Provide the [x, y] coordinate of the cell's center where the given text is located.  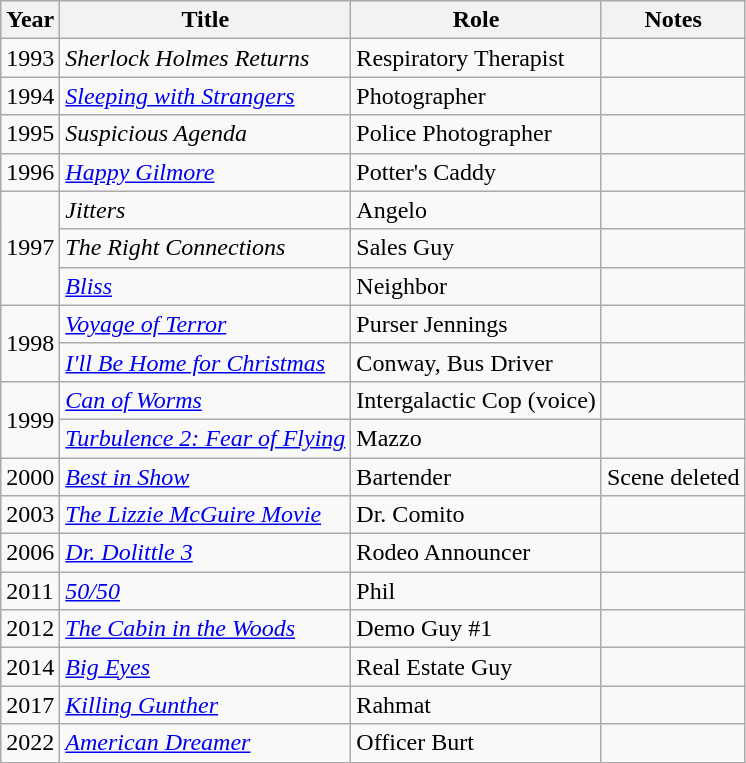
Suspicious Agenda [206, 134]
Dr. Dolittle 3 [206, 553]
Bartender [476, 477]
1997 [30, 248]
Neighbor [476, 286]
2006 [30, 553]
Respiratory Therapist [476, 58]
Role [476, 20]
1994 [30, 96]
Photographer [476, 96]
2014 [30, 667]
Killing Gunther [206, 705]
Sleeping with Strangers [206, 96]
The Cabin in the Woods [206, 629]
Police Photographer [476, 134]
Sales Guy [476, 248]
Jitters [206, 210]
Can of Worms [206, 400]
2012 [30, 629]
Rodeo Announcer [476, 553]
Angelo [476, 210]
Happy Gilmore [206, 172]
Year [30, 20]
Title [206, 20]
Mazzo [476, 438]
Dr. Comito [476, 515]
Sherlock Holmes Returns [206, 58]
Rahmat [476, 705]
The Lizzie McGuire Movie [206, 515]
Scene deleted [673, 477]
Phil [476, 591]
Conway, Bus Driver [476, 362]
Voyage of Terror [206, 324]
American Dreamer [206, 743]
2000 [30, 477]
Big Eyes [206, 667]
Purser Jennings [476, 324]
Real Estate Guy [476, 667]
1996 [30, 172]
Notes [673, 20]
Intergalactic Cop (voice) [476, 400]
2011 [30, 591]
1999 [30, 419]
1998 [30, 343]
1995 [30, 134]
I'll Be Home for Christmas [206, 362]
2022 [30, 743]
Officer Burt [476, 743]
Turbulence 2: Fear of Flying [206, 438]
Best in Show [206, 477]
The Right Connections [206, 248]
2017 [30, 705]
50/50 [206, 591]
2003 [30, 515]
Demo Guy #1 [476, 629]
Bliss [206, 286]
Potter's Caddy [476, 172]
1993 [30, 58]
